Scan for the cell matching the given text and deliver its [X, Y] coordinate at center. 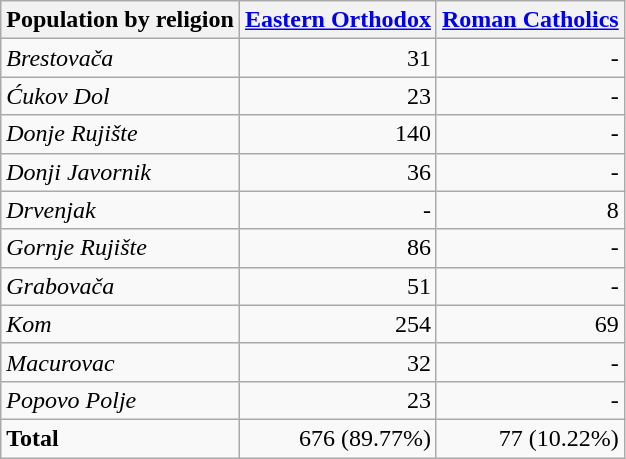
Gornje Rujište [120, 248]
8 [530, 210]
676 (89.77%) [338, 438]
69 [530, 324]
36 [338, 172]
77 (10.22%) [530, 438]
Kom [120, 324]
Roman Catholics [530, 20]
31 [338, 58]
Macurovac [120, 362]
Donji Javornik [120, 172]
Population by religion [120, 20]
Eastern Orthodox [338, 20]
Popovo Polje [120, 400]
Ćukov Dol [120, 96]
254 [338, 324]
140 [338, 134]
86 [338, 248]
51 [338, 286]
Grabovača [120, 286]
Donje Rujište [120, 134]
32 [338, 362]
Total [120, 438]
Drvenjak [120, 210]
Brestovača [120, 58]
